Determine the [x, y] coordinate at the center of the cell enclosing the given text.  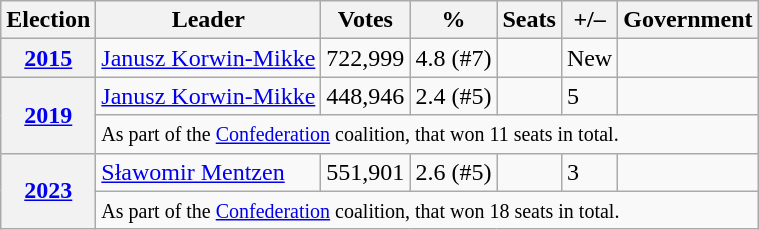
Election [48, 20]
Leader [208, 20]
New [589, 58]
Seats [529, 20]
2.4 (#5) [454, 96]
Votes [366, 20]
2019 [48, 115]
2.6 (#5) [454, 172]
+/– [589, 20]
As part of the Confederation coalition, that won 18 seats in total. [427, 210]
5 [589, 96]
722,999 [366, 58]
3 [589, 172]
2015 [48, 58]
As part of the Confederation coalition, that won 11 seats in total. [427, 134]
Government [688, 20]
2023 [48, 191]
% [454, 20]
4.8 (#7) [454, 58]
448,946 [366, 96]
551,901 [366, 172]
Sławomir Mentzen [208, 172]
